Provide the (X, Y) coordinate of the cell's center where the given text is located.  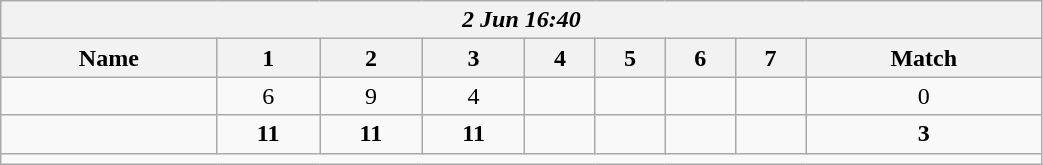
0 (924, 96)
Match (924, 58)
2 Jun 16:40 (522, 20)
Name (109, 58)
5 (630, 58)
1 (268, 58)
2 (372, 58)
9 (372, 96)
7 (770, 58)
